For the text-containing cell, return its midpoint in [X, Y] coordinate format. 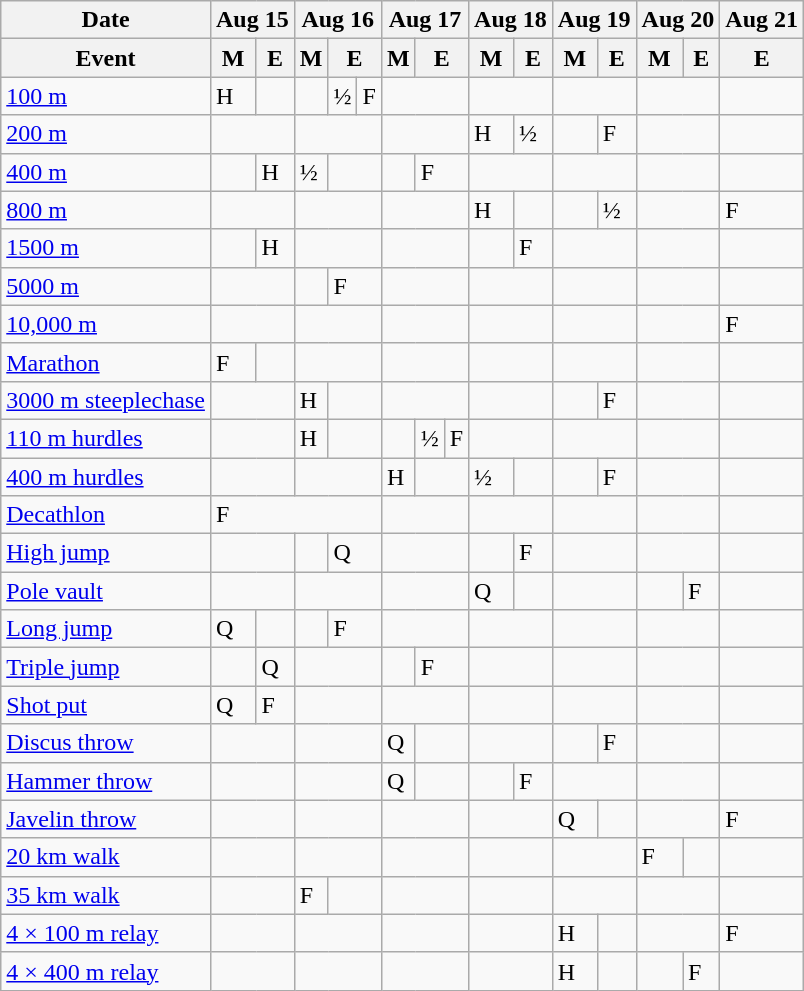
10,000 m [106, 324]
Triple jump [106, 667]
Pole vault [106, 591]
Aug 21 [762, 20]
400 m hurdles [106, 477]
Shot put [106, 705]
Marathon [106, 362]
200 m [106, 134]
Aug 18 [511, 20]
Discus throw [106, 743]
Aug 15 [252, 20]
1500 m [106, 248]
100 m [106, 96]
Aug 19 [594, 20]
35 km walk [106, 895]
Hammer throw [106, 781]
800 m [106, 210]
5000 m [106, 286]
High jump [106, 553]
4 × 400 m relay [106, 971]
Javelin throw [106, 819]
400 m [106, 172]
3000 m steeplechase [106, 400]
110 m hurdles [106, 438]
Long jump [106, 629]
Aug 16 [338, 20]
Decathlon [106, 515]
20 km walk [106, 857]
4 × 100 m relay [106, 933]
Date [106, 20]
Aug 20 [678, 20]
Event [106, 58]
Aug 17 [424, 20]
